Scan for the cell matching the given text and deliver its (X, Y) coordinate at center. 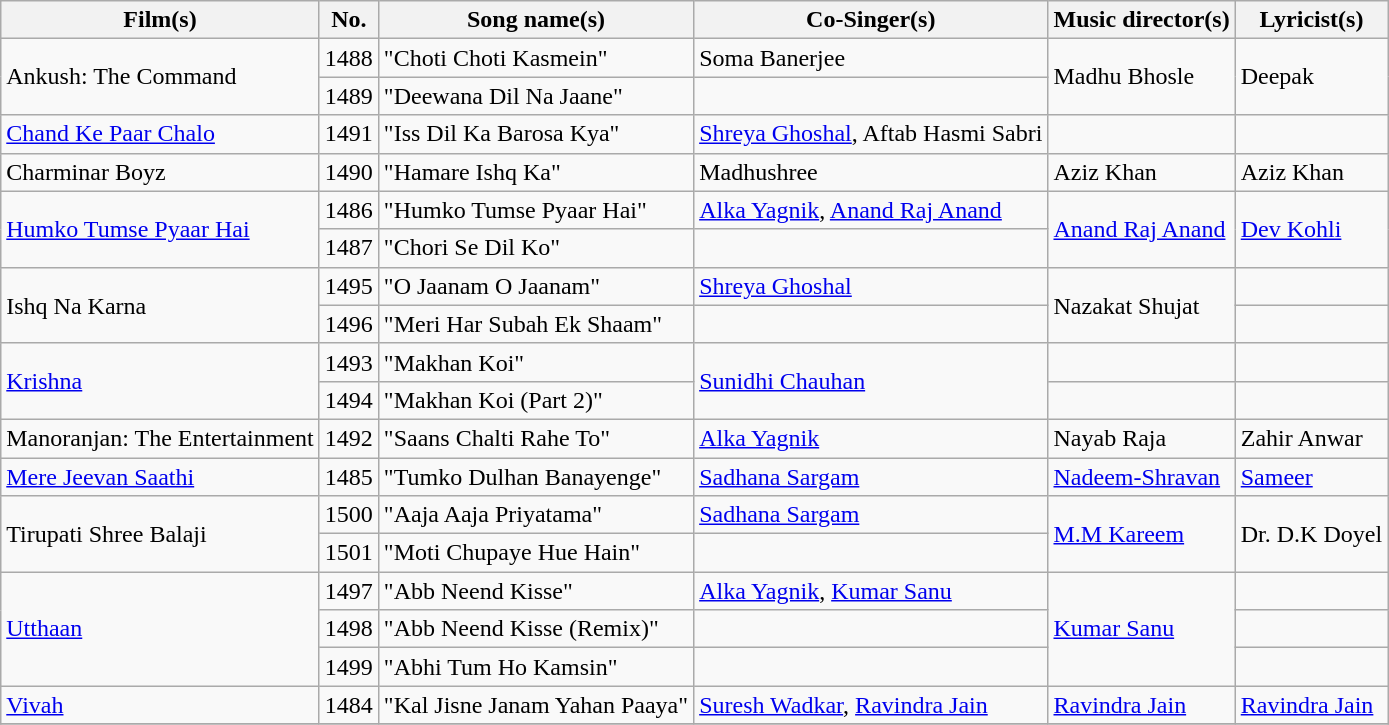
Kumar Sanu (1142, 629)
Ishq Na Karna (160, 305)
1496 (348, 324)
"Abb Neend Kisse (Remix)" (536, 629)
Song name(s) (536, 20)
Ankush: The Command (160, 77)
Co-Singer(s) (871, 20)
"Iss Dil Ka Barosa Kya" (536, 134)
"Aaja Aaja Priyatama" (536, 515)
1497 (348, 591)
Chand Ke Paar Chalo (160, 134)
"Makhan Koi" (536, 362)
Nayab Raja (1142, 438)
Manoranjan: The Entertainment (160, 438)
"Humko Tumse Pyaar Hai" (536, 210)
Alka Yagnik, Kumar Sanu (871, 591)
1486 (348, 210)
"Chori Se Dil Ko" (536, 248)
Madhushree (871, 172)
1493 (348, 362)
"Meri Har Subah Ek Shaam" (536, 324)
Soma Banerjee (871, 58)
Nazakat Shujat (1142, 305)
1490 (348, 172)
Suresh Wadkar, Ravindra Jain (871, 705)
Krishna (160, 381)
"Choti Choti Kasmein" (536, 58)
Alka Yagnik, Anand Raj Anand (871, 210)
"Abhi Tum Ho Kamsin" (536, 667)
"Kal Jisne Janam Yahan Paaya" (536, 705)
Utthaan (160, 629)
1494 (348, 400)
No. (348, 20)
Humko Tumse Pyaar Hai (160, 229)
Zahir Anwar (1311, 438)
"Moti Chupaye Hue Hain" (536, 553)
Charminar Boyz (160, 172)
1500 (348, 515)
Film(s) (160, 20)
1498 (348, 629)
"O Jaanam O Jaanam" (536, 286)
1492 (348, 438)
"Deewana Dil Na Jaane" (536, 96)
1489 (348, 96)
"Saans Chalti Rahe To" (536, 438)
"Abb Neend Kisse" (536, 591)
Music director(s) (1142, 20)
"Tumko Dulhan Banayenge" (536, 477)
"Makhan Koi (Part 2)" (536, 400)
Sunidhi Chauhan (871, 381)
1484 (348, 705)
Shreya Ghoshal, Aftab Hasmi Sabri (871, 134)
Madhu Bhosle (1142, 77)
Lyricist(s) (1311, 20)
1485 (348, 477)
Nadeem-Shravan (1142, 477)
1501 (348, 553)
Deepak (1311, 77)
1487 (348, 248)
"Hamare Ishq Ka" (536, 172)
Dr. D.K Doyel (1311, 534)
1499 (348, 667)
Shreya Ghoshal (871, 286)
1491 (348, 134)
1495 (348, 286)
Dev Kohli (1311, 229)
Anand Raj Anand (1142, 229)
M.M Kareem (1142, 534)
Tirupati Shree Balaji (160, 534)
Sameer (1311, 477)
1488 (348, 58)
Vivah (160, 705)
Mere Jeevan Saathi (160, 477)
Alka Yagnik (871, 438)
